For the text-containing cell, return its midpoint in (x, y) coordinate format. 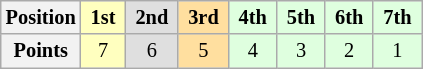
1st (104, 17)
Position (41, 17)
Points (41, 51)
4 (253, 51)
2 (349, 51)
3rd (203, 17)
7 (104, 51)
4th (253, 17)
7th (397, 17)
6 (152, 51)
5th (301, 17)
3 (301, 51)
5 (203, 51)
6th (349, 17)
2nd (152, 17)
1 (397, 51)
